For the text-containing cell, return its midpoint in (x, y) coordinate format. 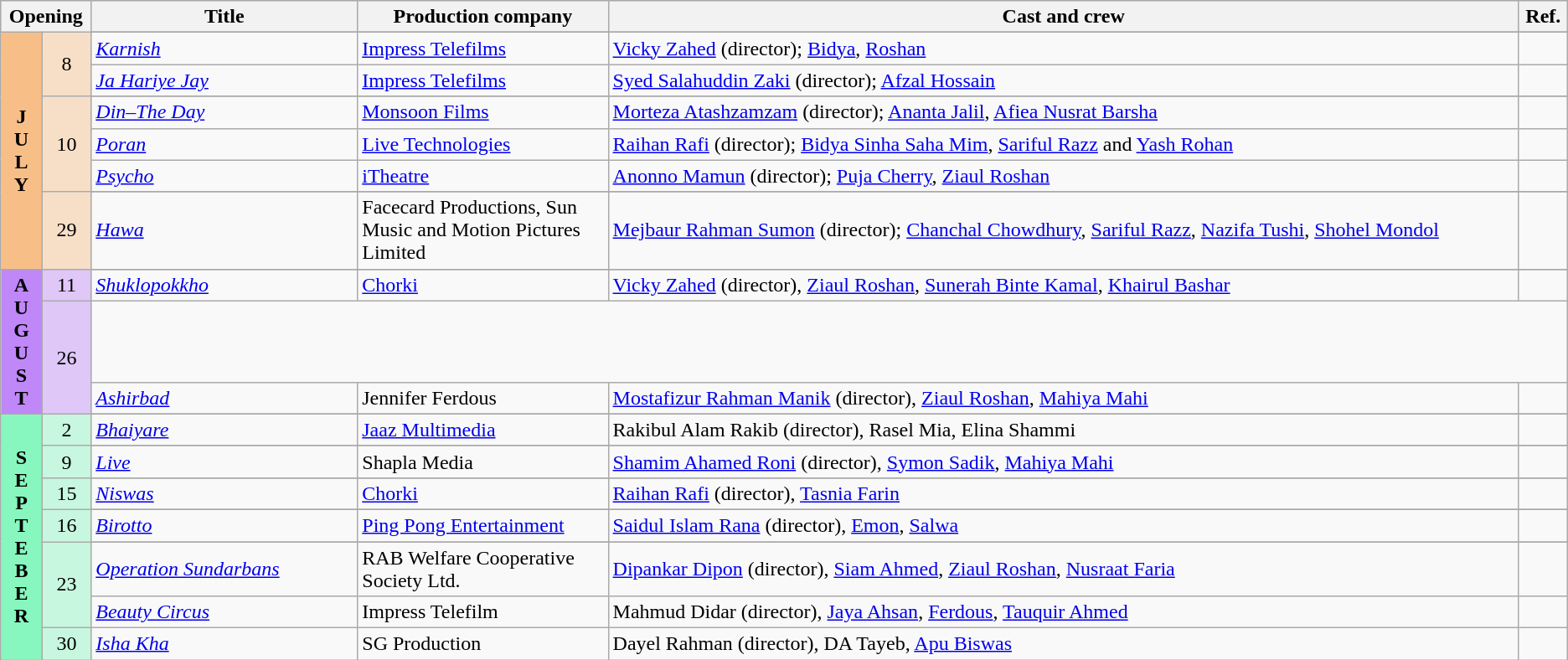
Shapla Media (482, 461)
Niswas (224, 493)
9 (66, 461)
Psycho (224, 176)
Monsoon Films (482, 112)
AUGUST (22, 342)
Mejbaur Rahman Sumon (director); Chanchal Chowdhury, Sariful Razz, Nazifa Tushi, Shohel Mondol (1064, 230)
Impress Telefilm (482, 612)
Cast and crew (1064, 17)
2 (66, 430)
Live Technologies (482, 144)
Title (224, 17)
Mostafizur Rahman Manik (director), Ziaul Roshan, Mahiya Mahi (1064, 398)
Syed Salahuddin Zaki (director); Afzal Hossain (1064, 80)
Live (224, 461)
26 (66, 357)
Bhaiyare (224, 430)
16 (66, 525)
Facecard Productions, Sun Music and Motion Pictures Limited (482, 230)
Karnish (224, 49)
Jaaz Multimedia (482, 430)
Ja Hariye Jay (224, 80)
29 (66, 230)
Isha Kha (224, 644)
Morteza Atashzamzam (director); Ananta Jalil, Afiea Nusrat Barsha (1064, 112)
15 (66, 493)
11 (66, 285)
Dipankar Dipon (director), Siam Ahmed, Ziaul Roshan, Nusraat Faria (1064, 568)
JULY (22, 151)
Saidul Islam Rana (director), Emon, Salwa (1064, 525)
Production company (482, 17)
Jennifer Ferdous (482, 398)
23 (66, 585)
Opening (46, 17)
Poran (224, 144)
Din–The Day (224, 112)
Rakibul Alam Rakib (director), Rasel Mia, Elina Shammi (1064, 430)
RAB Welfare Cooperative Society Ltd. (482, 568)
10 (66, 144)
Ping Pong Entertainment (482, 525)
Operation Sundarbans (224, 568)
Raihan Rafi (director); Bidya Sinha Saha Mim, Sariful Razz and Yash Rohan (1064, 144)
Hawa (224, 230)
Shuklopokkho (224, 285)
Vicky Zahed (director); Bidya, Roshan (1064, 49)
Dayel Rahman (director), DA Tayeb, Apu Biswas (1064, 644)
SG Production (482, 644)
Birotto (224, 525)
iTheatre (482, 176)
Ref. (1543, 17)
SEPTEBER (22, 536)
Ashirbad (224, 398)
Vicky Zahed (director), Ziaul Roshan, Sunerah Binte Kamal, Khairul Bashar (1064, 285)
Beauty Circus (224, 612)
Raihan Rafi (director), Tasnia Farin (1064, 493)
Mahmud Didar (director), Jaya Ahsan, Ferdous, Tauquir Ahmed (1064, 612)
Shamim Ahamed Roni (director), Symon Sadik, Mahiya Mahi (1064, 461)
30 (66, 644)
8 (66, 64)
Anonno Mamun (director); Puja Cherry, Ziaul Roshan (1064, 176)
